Provide the [x, y] coordinate of the cell's center where the given text is located.  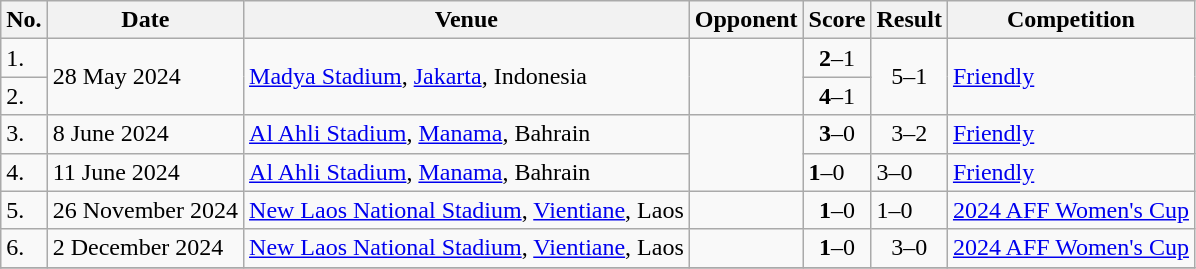
5–1 [909, 77]
Venue [467, 20]
2 December 2024 [145, 248]
4. [24, 172]
Score [837, 20]
Result [909, 20]
1. [24, 58]
No. [24, 20]
3–2 [909, 134]
Madya Stadium, Jakarta, Indonesia [467, 77]
28 May 2024 [145, 77]
8 June 2024 [145, 134]
5. [24, 210]
Date [145, 20]
2. [24, 96]
Opponent [746, 20]
6. [24, 248]
Competition [1070, 20]
11 June 2024 [145, 172]
26 November 2024 [145, 210]
3. [24, 134]
4–1 [837, 96]
2–1 [837, 58]
